From the cell containing the given text, extract its center point as [x, y] coordinate. 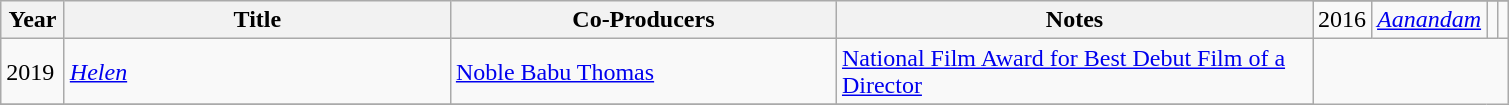
2019 [33, 72]
Helen [257, 72]
Aanandam [1430, 20]
Year [33, 20]
National Film Award for Best Debut Film of a Director [1074, 72]
Co-Producers [643, 20]
Title [257, 20]
Noble Babu Thomas [643, 72]
Notes [1074, 20]
2016 [1342, 20]
